Extract the [X, Y] coordinate from the center of the cell holding the provided text.  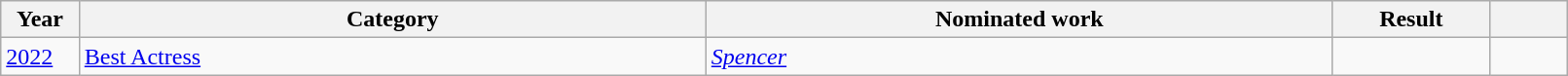
Year [40, 19]
Category [392, 19]
Nominated work [1019, 19]
Best Actress [392, 57]
Spencer [1019, 57]
2022 [40, 57]
Result [1411, 19]
